Return (X, Y) of the center of cell containing provided text 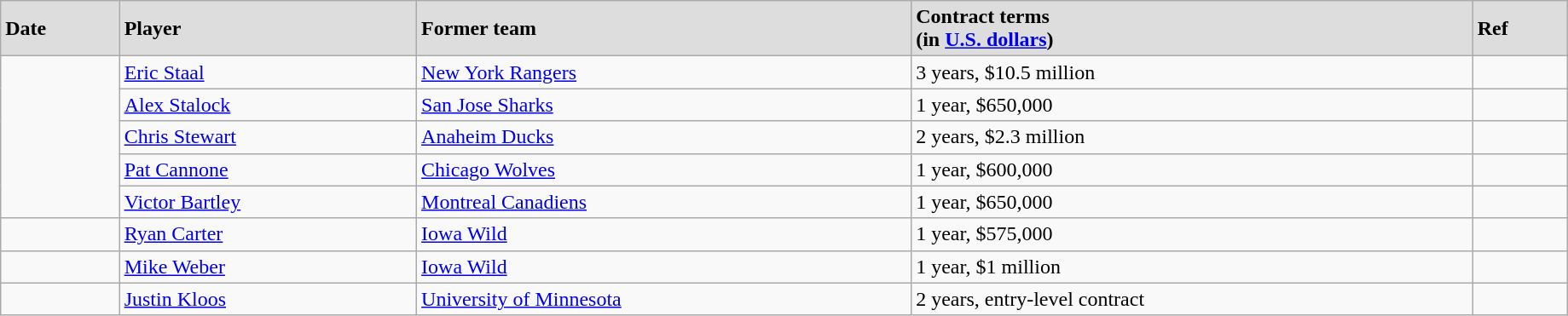
Justin Kloos (268, 299)
Mike Weber (268, 267)
Eric Staal (268, 72)
Date (60, 29)
Chicago Wolves (664, 169)
Anaheim Ducks (664, 137)
Contract terms(in U.S. dollars) (1192, 29)
Ref (1519, 29)
San Jose Sharks (664, 105)
1 year, $1 million (1192, 267)
New York Rangers (664, 72)
Chris Stewart (268, 137)
1 year, $575,000 (1192, 234)
Montreal Canadiens (664, 202)
Pat Cannone (268, 169)
Victor Bartley (268, 202)
2 years, entry-level contract (1192, 299)
3 years, $10.5 million (1192, 72)
Ryan Carter (268, 234)
2 years, $2.3 million (1192, 137)
University of Minnesota (664, 299)
Alex Stalock (268, 105)
Former team (664, 29)
Player (268, 29)
1 year, $600,000 (1192, 169)
